For the text-containing cell, return its midpoint in (x, y) coordinate format. 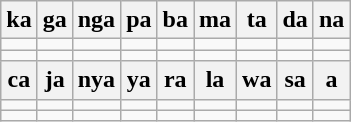
ca (19, 80)
pa (139, 20)
nya (96, 80)
na (331, 20)
ta (257, 20)
a (331, 80)
ja (54, 80)
la (216, 80)
ba (175, 20)
ra (175, 80)
ma (216, 20)
da (295, 20)
ya (139, 80)
wa (257, 80)
nga (96, 20)
sa (295, 80)
ga (54, 20)
ka (19, 20)
